Provide the [X, Y] coordinate of the cell's center where the given text is located.  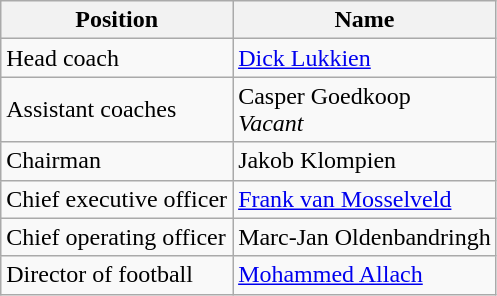
Assistant coaches [117, 110]
Position [117, 20]
Mohammed Allach [365, 275]
Frank van Mosselveld [365, 199]
Marc-Jan Oldenbandringh [365, 237]
Jakob Klompien [365, 161]
Casper GoedkoopVacant [365, 110]
Chief executive officer [117, 199]
Chairman [117, 161]
Director of football [117, 275]
Chief operating officer [117, 237]
Name [365, 20]
Head coach [117, 58]
Dick Lukkien [365, 58]
